Locate the cell with the specified text and output its [x, y] center coordinate. 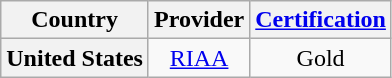
Provider [198, 20]
RIAA [198, 58]
Gold [321, 58]
Certification [321, 20]
Country [75, 20]
United States [75, 58]
